Extract the [x, y] coordinate from the center of the cell holding the provided text.  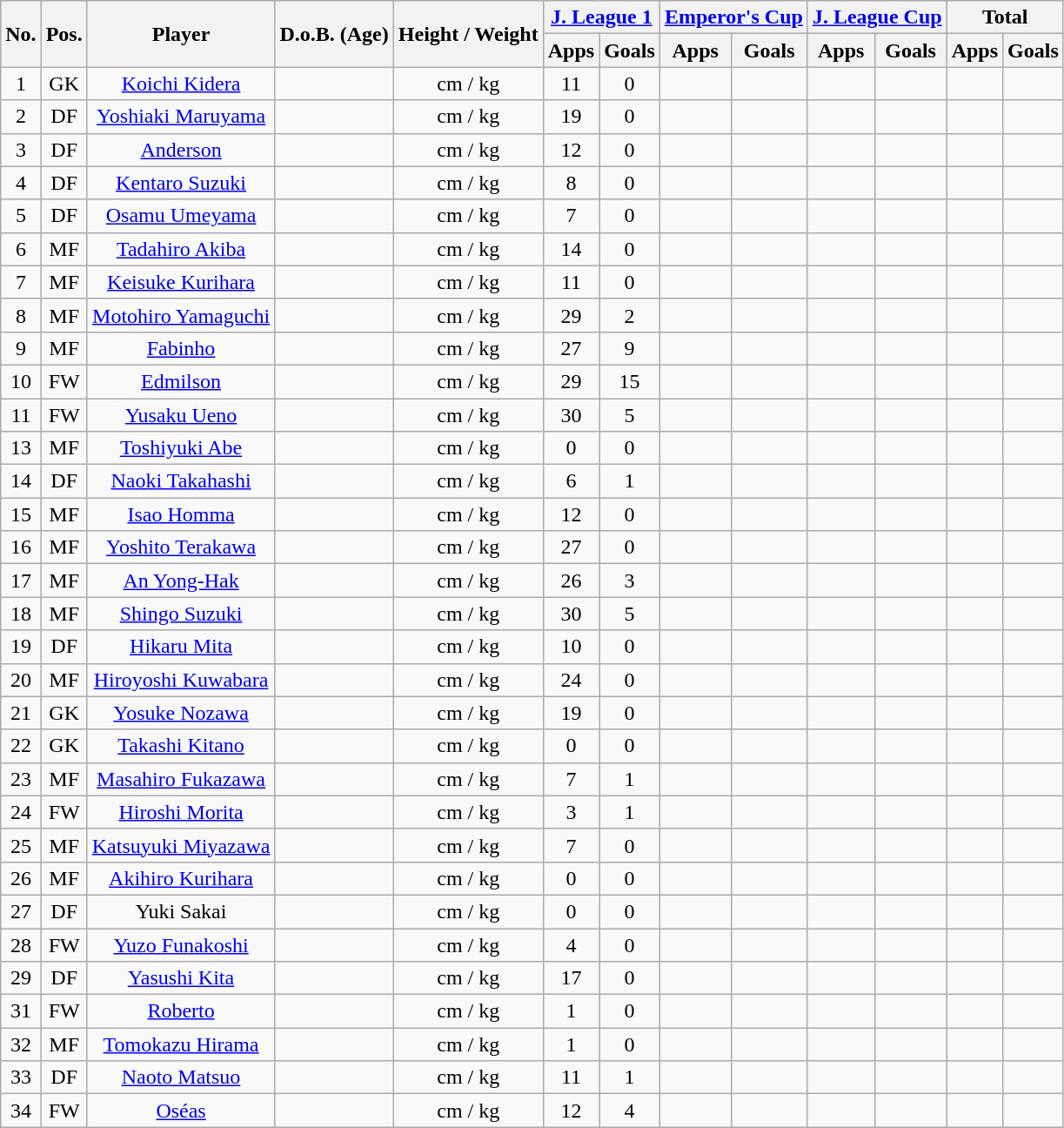
Yosuke Nozawa [181, 713]
Yusaku Ueno [181, 415]
D.o.B. (Age) [334, 34]
Player [181, 34]
Tomokazu Hirama [181, 1044]
Naoki Takahashi [181, 481]
Takashi Kitano [181, 746]
Emperor's Cup [733, 17]
18 [21, 614]
13 [21, 448]
25 [21, 845]
Akihiro Kurihara [181, 878]
Roberto [181, 1011]
Pos. [64, 34]
Fabinho [181, 348]
Katsuyuki Miyazawa [181, 845]
J. League 1 [601, 17]
Isao Homma [181, 514]
No. [21, 34]
Yoshito Terakawa [181, 547]
Shingo Suzuki [181, 614]
Yasushi Kita [181, 978]
20 [21, 680]
Keisuke Kurihara [181, 282]
Yuzo Funakoshi [181, 944]
16 [21, 547]
33 [21, 1078]
32 [21, 1044]
Tadahiro Akiba [181, 249]
34 [21, 1111]
Yoshiaki Maruyama [181, 117]
Koichi Kidera [181, 84]
Toshiyuki Abe [181, 448]
31 [21, 1011]
Edmilson [181, 381]
Hikaru Mita [181, 647]
Hiroshi Morita [181, 812]
Oséas [181, 1111]
Hiroyoshi Kuwabara [181, 680]
Total [1005, 17]
22 [21, 746]
Motohiro Yamaguchi [181, 315]
Height / Weight [468, 34]
21 [21, 713]
Anderson [181, 150]
Kentaro Suzuki [181, 183]
Yuki Sakai [181, 911]
Osamu Umeyama [181, 216]
23 [21, 779]
Naoto Matsuo [181, 1078]
J. League Cup [877, 17]
An Yong-Hak [181, 581]
28 [21, 944]
Masahiro Fukazawa [181, 779]
